Identify which cell holds the provided text, then report its [X, Y] central coordinate. 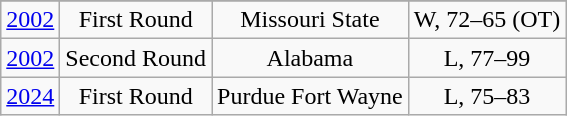
Second Round [136, 58]
Missouri State [310, 20]
Alabama [310, 58]
W, 72–65 (OT) [487, 20]
Purdue Fort Wayne [310, 96]
L, 77–99 [487, 58]
2024 [30, 96]
L, 75–83 [487, 96]
